Search for the cell housing the specified text and yield its [X, Y] center coordinate. 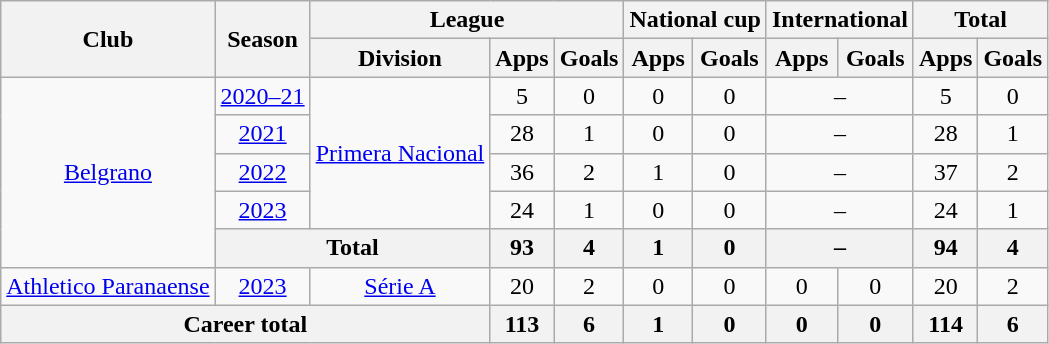
94 [945, 248]
Primera Nacional [400, 153]
Athletico Paranaense [108, 286]
Season [262, 39]
Club [108, 39]
2020–21 [262, 96]
International [840, 20]
Série A [400, 286]
Career total [246, 324]
League [467, 20]
93 [522, 248]
114 [945, 324]
Division [400, 58]
National cup [695, 20]
Belgrano [108, 172]
37 [945, 172]
2022 [262, 172]
36 [522, 172]
113 [522, 324]
2021 [262, 134]
